Return [x, y] of the center of cell containing provided text 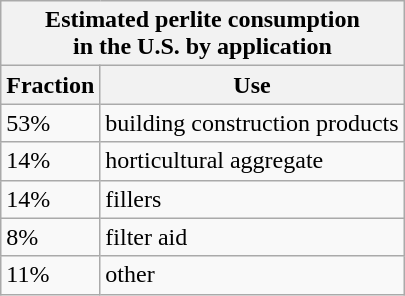
horticultural aggregate [252, 161]
Fraction [50, 85]
8% [50, 237]
11% [50, 275]
building construction products [252, 123]
Use [252, 85]
fillers [252, 199]
other [252, 275]
53% [50, 123]
filter aid [252, 237]
Estimated perlite consumption in the U.S. by application [202, 34]
